Capture the cell that displays the provided text and extract its (X, Y) central coordinate. 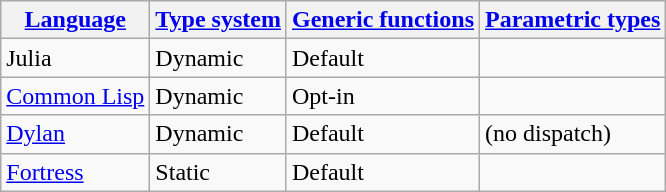
Julia (76, 58)
Fortress (76, 172)
Generic functions (382, 20)
Opt-in (382, 96)
Dylan (76, 134)
Type system (218, 20)
Static (218, 172)
(no dispatch) (573, 134)
Language (76, 20)
Parametric types (573, 20)
Common Lisp (76, 96)
